Search for the cell housing the specified text and yield its (X, Y) center coordinate. 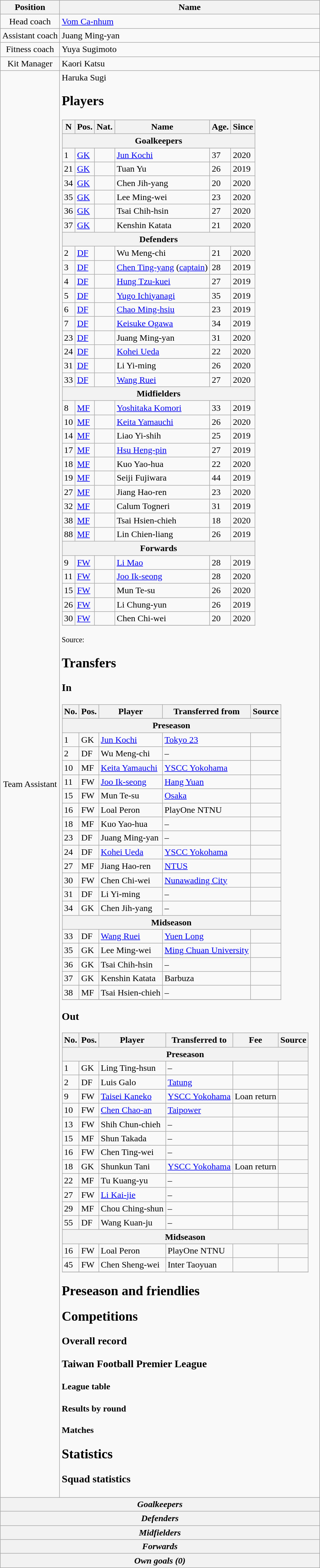
Age. (220, 127)
Since (243, 127)
19 (69, 478)
4 (69, 281)
Transferred from (207, 712)
Taisei Kaneko (132, 1096)
29 (70, 1208)
Kit Manager (30, 63)
Ling Ting-hsun (132, 1068)
Nunawading City (207, 880)
Tatung (199, 1082)
Hung Tzu-kuei (162, 281)
7 (69, 323)
Tu Kuang-yu (132, 1180)
N (69, 127)
Shih Chun-chieh (132, 1124)
Shunkun Tani (132, 1166)
44 (220, 478)
Calum Togneri (162, 506)
Lin Chien-liang (162, 534)
Assistant coach (30, 35)
Barbuza (207, 979)
8 (69, 408)
45 (70, 1265)
5 (69, 295)
Osaka (207, 796)
Nat. (104, 127)
55 (70, 1223)
Transferred to (199, 1040)
Yuen Long (207, 936)
Hsu Heng-pin (162, 450)
6 (69, 309)
Seiji Fujiwara (162, 478)
Li Chung-yun (162, 605)
Li Kai-jie (132, 1194)
Fee (255, 1040)
Chao Ming-hsiu (162, 309)
17 (69, 450)
14 (69, 436)
Liao Yi-shih (162, 436)
Shun Takada (132, 1138)
Chen Sheng-wei (132, 1265)
25 (220, 436)
Chen Ting-yang (captain) (162, 267)
Chen Chao-an (132, 1110)
Position (30, 7)
Chou Ching-shun (132, 1208)
Kaori Katsu (190, 63)
88 (69, 534)
Inter Taoyuan (199, 1265)
Tokyo 23 (207, 740)
Luis Galo (132, 1082)
Hang Yuan (207, 782)
Fitness coach (30, 49)
Ming Chuan University (207, 950)
Wang Kuan-ju (132, 1223)
Head coach (30, 21)
32 (69, 506)
Team Assistant (30, 784)
Li Mao (162, 562)
Taipower (199, 1110)
13 (70, 1124)
Tuan Yu (162, 169)
Chen Ting-wei (132, 1152)
Yoshitaka Komori (162, 408)
3 (69, 267)
Own goals (0) (160, 1561)
Yuya Sugimoto (190, 49)
Vom Ca-nhum (190, 21)
Keisuke Ogawa (162, 323)
NTUS (207, 866)
Yugo Ichiyanagi (162, 295)
